Determine the (x, y) coordinate at the center of the cell enclosing the given text.  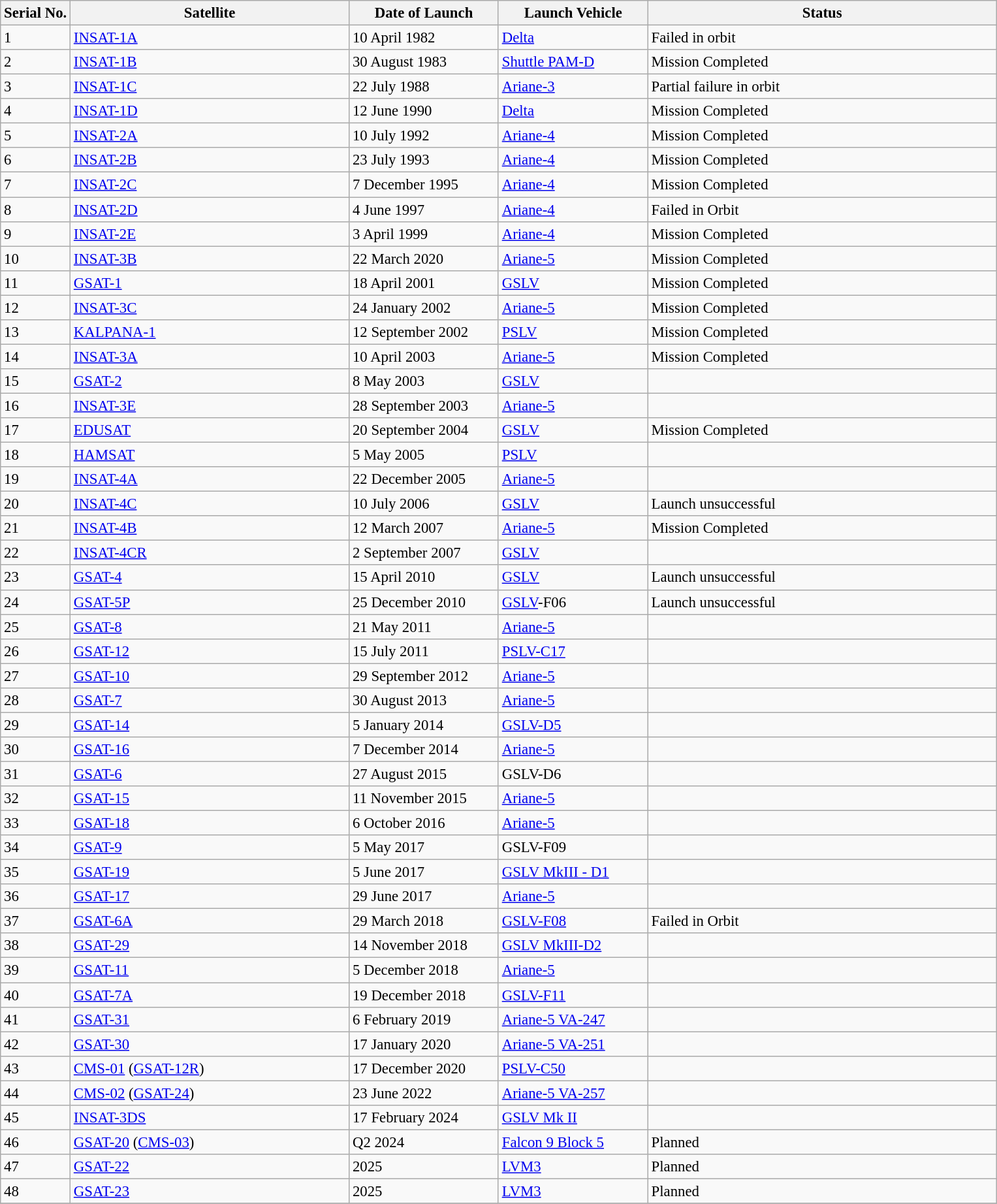
36 (35, 896)
5 May 2017 (424, 848)
5 January 2014 (424, 725)
5 June 2017 (424, 872)
22 July 1988 (424, 87)
Ariane-5 VA-251 (573, 1044)
GSAT-12 (210, 651)
INSAT-4A (210, 479)
17 January 2020 (424, 1044)
Ariane-3 (573, 87)
21 (35, 528)
6 February 2019 (424, 1019)
22 December 2005 (424, 479)
42 (35, 1044)
EDUSAT (210, 430)
GSLV MkIII-D2 (573, 946)
Status (822, 13)
Failed in orbit (822, 38)
INSAT-3DS (210, 1118)
GSLV-F08 (573, 921)
INSAT-4C (210, 504)
5 May 2005 (424, 455)
GSAT-16 (210, 750)
1 (35, 38)
18 April 2001 (424, 283)
32 (35, 799)
CMS-02 (GSAT-24) (210, 1093)
INSAT-1C (210, 87)
GSAT-15 (210, 799)
GSAT-23 (210, 1191)
9 (35, 234)
16 (35, 405)
12 September 2002 (424, 332)
17 February 2024 (424, 1118)
31 (35, 774)
PSLV-C17 (573, 651)
46 (35, 1142)
GSLV MkIII - D1 (573, 872)
GSAT-18 (210, 823)
19 December 2018 (424, 995)
Ariane-5 VA-247 (573, 1019)
GSLV-F11 (573, 995)
GSLV-F09 (573, 848)
GSAT-1 (210, 283)
10 July 1992 (424, 136)
INSAT-3C (210, 308)
29 (35, 725)
10 (35, 259)
8 (35, 210)
7 December 1995 (424, 185)
GSAT-22 (210, 1167)
18 (35, 455)
GSAT-20 (CMS-03) (210, 1142)
27 August 2015 (424, 774)
11 November 2015 (424, 799)
13 (35, 332)
INSAT-4B (210, 528)
Shuttle PAM-D (573, 62)
41 (35, 1019)
GSAT-17 (210, 896)
5 December 2018 (424, 970)
Falcon 9 Block 5 (573, 1142)
24 January 2002 (424, 308)
20 September 2004 (424, 430)
GSAT-30 (210, 1044)
GSAT-6 (210, 774)
45 (35, 1118)
37 (35, 921)
GSAT-11 (210, 970)
GSLV-D5 (573, 725)
34 (35, 848)
30 (35, 750)
INSAT-1B (210, 62)
17 (35, 430)
INSAT-1D (210, 111)
44 (35, 1093)
3 April 1999 (424, 234)
24 (35, 602)
3 (35, 87)
48 (35, 1191)
INSAT-2A (210, 136)
23 (35, 578)
GSAT-19 (210, 872)
8 May 2003 (424, 381)
Serial No. (35, 13)
35 (35, 872)
47 (35, 1167)
29 June 2017 (424, 896)
GSAT-29 (210, 946)
2 September 2007 (424, 553)
INSAT-3E (210, 405)
GSLV-F06 (573, 602)
12 March 2007 (424, 528)
23 July 1993 (424, 160)
GSAT-10 (210, 676)
26 (35, 651)
GSAT-2 (210, 381)
27 (35, 676)
INSAT-1A (210, 38)
17 December 2020 (424, 1068)
INSAT-4CR (210, 553)
INSAT-2B (210, 160)
PSLV-C50 (573, 1068)
6 October 2016 (424, 823)
CMS-01 (GSAT-12R) (210, 1068)
GSAT-6A (210, 921)
GSAT-7A (210, 995)
15 July 2011 (424, 651)
29 March 2018 (424, 921)
Ariane-5 VA-257 (573, 1093)
5 (35, 136)
43 (35, 1068)
10 July 2006 (424, 504)
15 (35, 381)
19 (35, 479)
12 (35, 308)
25 (35, 627)
Partial failure in orbit (822, 87)
10 April 1982 (424, 38)
14 (35, 356)
10 April 2003 (424, 356)
Q2 2024 (424, 1142)
4 June 1997 (424, 210)
15 April 2010 (424, 578)
23 June 2022 (424, 1093)
GSLV Mk II (573, 1118)
7 (35, 185)
GSAT-5P (210, 602)
Date of Launch (424, 13)
20 (35, 504)
28 September 2003 (424, 405)
INSAT-3B (210, 259)
30 August 2013 (424, 701)
INSAT-3A (210, 356)
33 (35, 823)
4 (35, 111)
22 (35, 553)
40 (35, 995)
7 December 2014 (424, 750)
38 (35, 946)
INSAT-2D (210, 210)
KALPANA-1 (210, 332)
11 (35, 283)
25 December 2010 (424, 602)
HAMSAT (210, 455)
39 (35, 970)
Satellite (210, 13)
12 June 1990 (424, 111)
22 March 2020 (424, 259)
29 September 2012 (424, 676)
GSAT-4 (210, 578)
21 May 2011 (424, 627)
GSLV-D6 (573, 774)
INSAT-2C (210, 185)
6 (35, 160)
Launch Vehicle (573, 13)
30 August 1983 (424, 62)
GSAT-7 (210, 701)
GSAT-14 (210, 725)
2 (35, 62)
14 November 2018 (424, 946)
INSAT-2E (210, 234)
28 (35, 701)
GSAT-8 (210, 627)
GSAT-9 (210, 848)
GSAT-31 (210, 1019)
